Find where the given text appears and provide that cell's center as [x, y] coordinate. 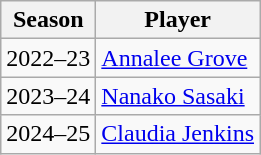
Nanako Sasaki [178, 96]
Season [48, 20]
2022–23 [48, 58]
2023–24 [48, 96]
Claudia Jenkins [178, 134]
Annalee Grove [178, 58]
Player [178, 20]
2024–25 [48, 134]
